Return [x, y] of the center of cell containing provided text 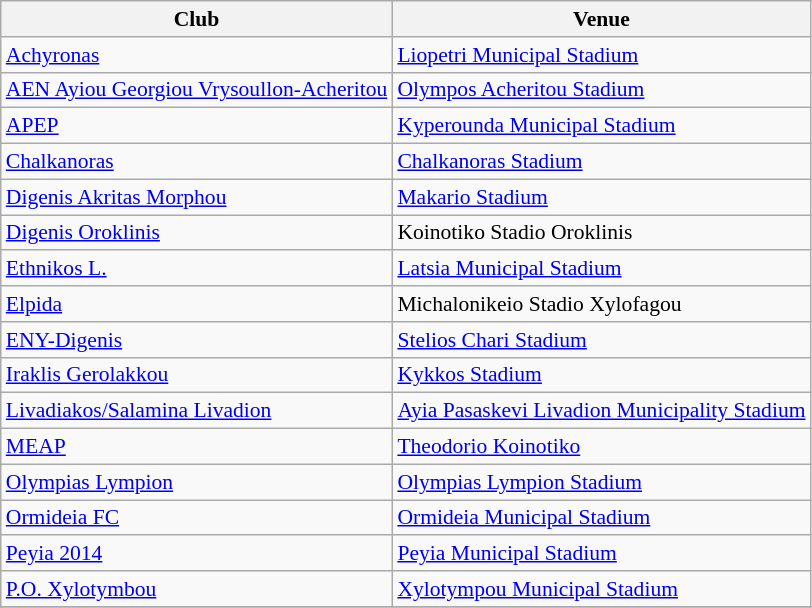
Liopetri Municipal Stadium [601, 55]
Xylotympou Municipal Stadium [601, 589]
Digenis Oroklinis [197, 233]
Digenis Akritas Morphou [197, 197]
MEAP [197, 447]
Chalkanoras [197, 162]
Venue [601, 19]
Elpida [197, 304]
Livadiakos/Salamina Livadion [197, 411]
Iraklis Gerolakkou [197, 375]
Stelios Chari Stadium [601, 340]
APEP [197, 126]
P.O. Xylotymbou [197, 589]
Makario Stadium [601, 197]
Club [197, 19]
Koinotiko Stadio Oroklinis [601, 233]
ENY-Digenis [197, 340]
Ormideia Municipal Stadium [601, 518]
Chalkanoras Stadium [601, 162]
AEN Ayiou Georgiou Vrysoullon-Acheritou [197, 90]
Olympias Lympion Stadium [601, 482]
Kyperounda Municipal Stadium [601, 126]
Ayia Pasaskevi Livadion Municipality Stadium [601, 411]
Ethnikos L. [197, 269]
Latsia Municipal Stadium [601, 269]
Olympos Acheritou Stadium [601, 90]
Kykkos Stadium [601, 375]
Peyia Municipal Stadium [601, 554]
Michalonikeio Stadio Xylofagou [601, 304]
Olympias Lympion [197, 482]
Achyronas [197, 55]
Peyia 2014 [197, 554]
Ormideia FC [197, 518]
Theodorio Koinotiko [601, 447]
